Determine the [X, Y] coordinate at the center of the cell enclosing the given text.  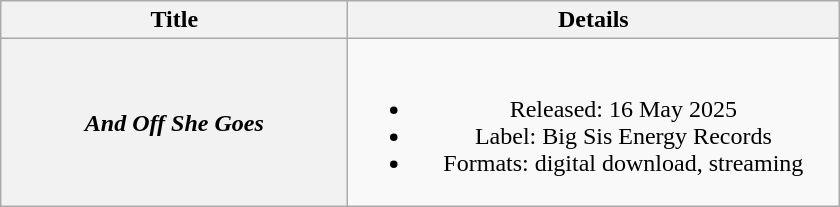
Details [594, 20]
Released: 16 May 2025Label: Big Sis Energy RecordsFormats: digital download, streaming [594, 122]
And Off She Goes [174, 122]
Title [174, 20]
